Determine the [X, Y] coordinate at the center of the cell enclosing the given text.  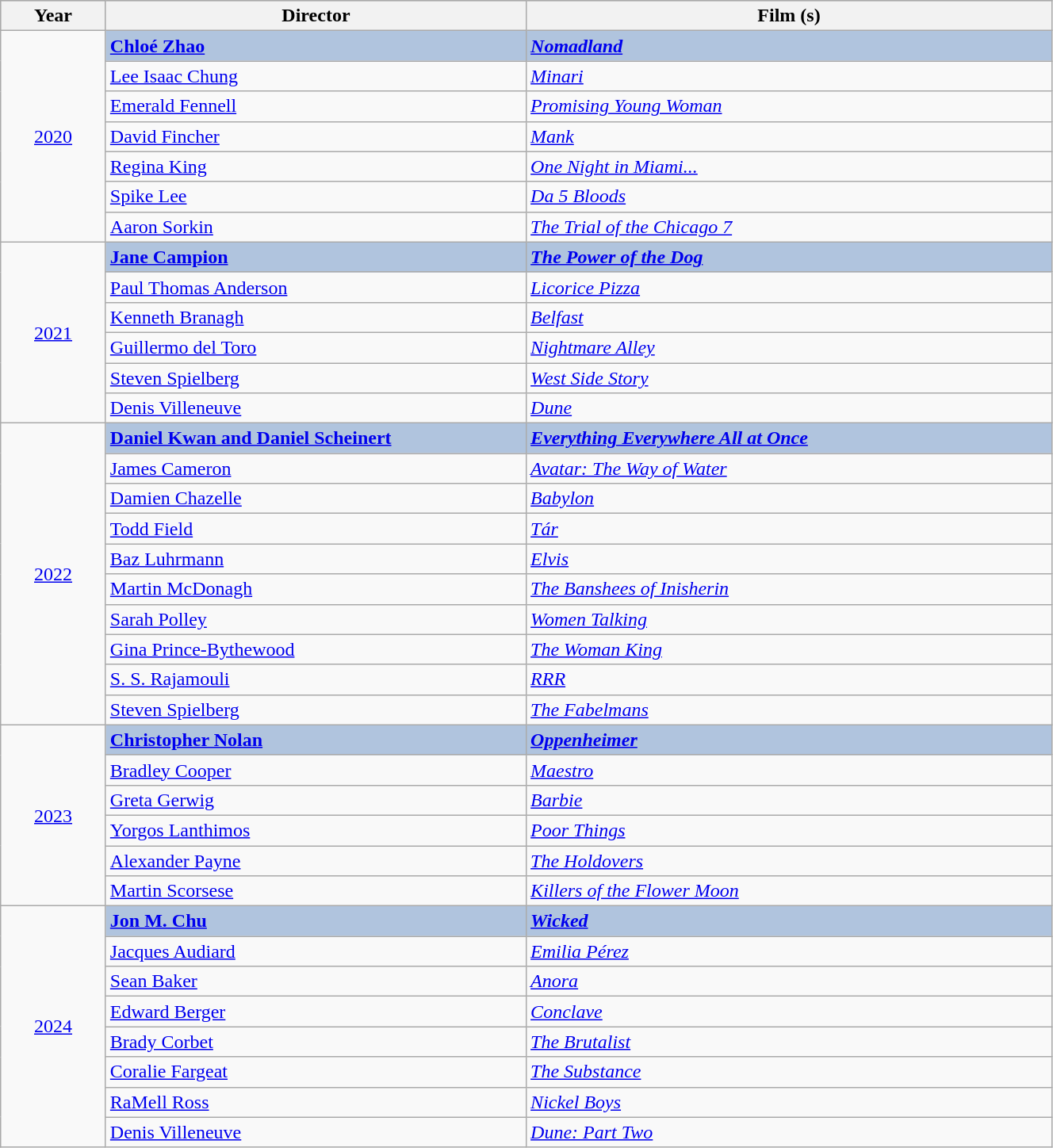
Kenneth Branagh [316, 317]
Da 5 Bloods [790, 197]
Maestro [790, 770]
David Fincher [316, 136]
Oppenheimer [790, 740]
Jane Campion [316, 257]
Nomadland [790, 46]
2021 [54, 332]
Women Talking [790, 619]
Emilia Pérez [790, 951]
The Power of the Dog [790, 257]
Nightmare Alley [790, 347]
Sarah Polley [316, 619]
Baz Luhrmann [316, 559]
The Trial of the Chicago 7 [790, 227]
Emerald Fennell [316, 106]
Martin McDonagh [316, 589]
2023 [54, 815]
RaMell Ross [316, 1102]
Director [316, 16]
The Substance [790, 1072]
Daniel Kwan and Daniel Scheinert [316, 438]
Christopher Nolan [316, 740]
Year [54, 16]
Dune [790, 408]
2024 [54, 1027]
The Brutalist [790, 1042]
Yorgos Lanthimos [316, 830]
Everything Everywhere All at Once [790, 438]
Babylon [790, 499]
Barbie [790, 800]
The Holdovers [790, 860]
Coralie Fargeat [316, 1072]
Conclave [790, 1012]
Jacques Audiard [316, 951]
One Night in Miami... [790, 166]
Regina King [316, 166]
The Fabelmans [790, 710]
Todd Field [316, 529]
Spike Lee [316, 197]
Sean Baker [316, 982]
Lee Isaac Chung [316, 76]
Gina Prince-Bythewood [316, 649]
Licorice Pizza [790, 287]
Jon M. Chu [316, 921]
Paul Thomas Anderson [316, 287]
2022 [54, 574]
Martin Scorsese [316, 891]
Edward Berger [316, 1012]
Bradley Cooper [316, 770]
S. S. Rajamouli [316, 679]
Nickel Boys [790, 1102]
The Woman King [790, 649]
Avatar: The Way of Water [790, 469]
Killers of the Flower Moon [790, 891]
Dune: Part Two [790, 1132]
Film (s) [790, 16]
James Cameron [316, 469]
Poor Things [790, 830]
Wicked [790, 921]
Elvis [790, 559]
Promising Young Woman [790, 106]
Tár [790, 529]
RRR [790, 679]
Greta Gerwig [316, 800]
Damien Chazelle [316, 499]
Anora [790, 982]
West Side Story [790, 378]
Aaron Sorkin [316, 227]
2020 [54, 136]
Mank [790, 136]
Chloé Zhao [316, 46]
Alexander Payne [316, 860]
Guillermo del Toro [316, 347]
The Banshees of Inisherin [790, 589]
Minari [790, 76]
Belfast [790, 317]
Brady Corbet [316, 1042]
